Return (X, Y) of the center of cell containing provided text 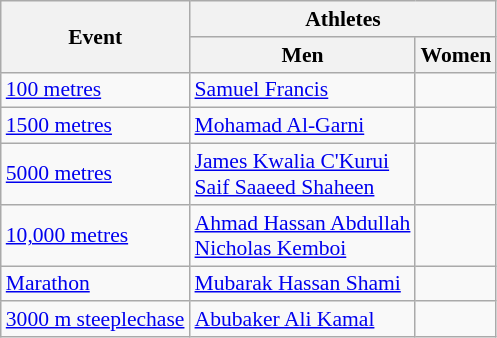
Men (303, 55)
Samuel Francis (303, 90)
100 metres (96, 90)
Athletes (344, 19)
1500 metres (96, 126)
Mohamad Al-Garni (303, 126)
James Kwalia C'KuruiSaif Saaeed Shaheen (303, 174)
Marathon (96, 284)
Event (96, 36)
5000 metres (96, 174)
3000 m steeplechase (96, 320)
Women (456, 55)
Abubaker Ali Kamal (303, 320)
10,000 metres (96, 236)
Ahmad Hassan AbdullahNicholas Kemboi (303, 236)
Mubarak Hassan Shami (303, 284)
